Determine the (X, Y) coordinate at the center of the cell enclosing the given text.  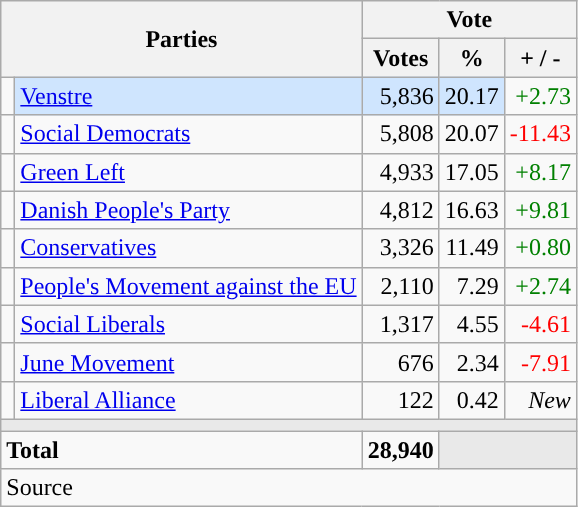
2,110 (400, 286)
4.55 (472, 324)
3,326 (400, 248)
-4.61 (540, 324)
+2.74 (540, 286)
Total (182, 449)
Green Left (188, 172)
20.17 (472, 96)
% (472, 58)
June Movement (188, 362)
-11.43 (540, 134)
16.63 (472, 210)
11.49 (472, 248)
28,940 (400, 449)
-7.91 (540, 362)
7.29 (472, 286)
1,317 (400, 324)
Venstre (188, 96)
122 (400, 400)
People's Movement against the EU (188, 286)
Vote (469, 20)
4,933 (400, 172)
Social Liberals (188, 324)
4,812 (400, 210)
+0.80 (540, 248)
Source (289, 488)
0.42 (472, 400)
17.05 (472, 172)
5,808 (400, 134)
2.34 (472, 362)
+8.17 (540, 172)
Votes (400, 58)
Conservatives (188, 248)
676 (400, 362)
+2.73 (540, 96)
New (540, 400)
Social Democrats (188, 134)
Danish People's Party (188, 210)
Parties (182, 39)
+ / - (540, 58)
20.07 (472, 134)
+9.81 (540, 210)
Liberal Alliance (188, 400)
5,836 (400, 96)
